Output the [X, Y] coordinate of the center of the cell containing the given text.  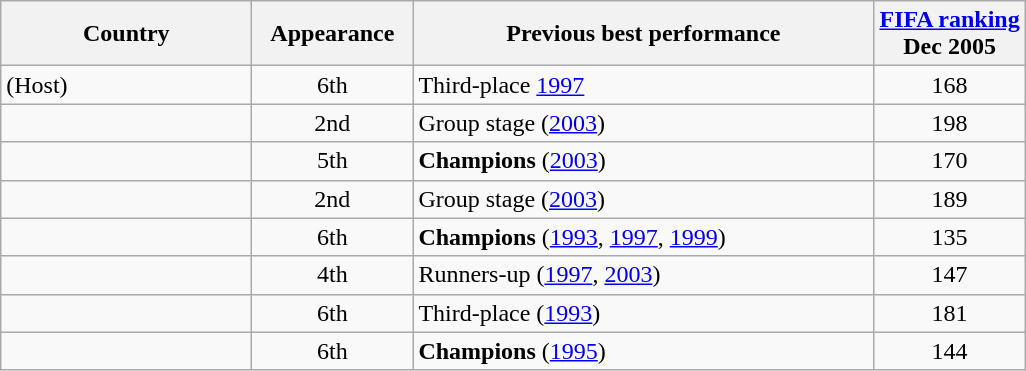
198 [950, 123]
144 [950, 351]
Third-place 1997 [644, 85]
Runners-up (1997, 2003) [644, 275]
5th [332, 161]
147 [950, 275]
168 [950, 85]
4th [332, 275]
Champions (2003) [644, 161]
135 [950, 237]
Champions (1995) [644, 351]
FIFA ranking Dec 2005 [950, 34]
170 [950, 161]
(Host) [126, 85]
Country [126, 34]
Previous best performance [644, 34]
Appearance [332, 34]
189 [950, 199]
Champions (1993, 1997, 1999) [644, 237]
181 [950, 313]
Third-place (1993) [644, 313]
